Capture the cell that displays the provided text and extract its (x, y) central coordinate. 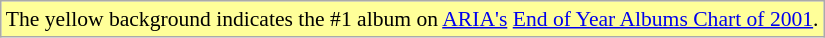
The yellow background indicates the #1 album on ARIA's End of Year Albums Chart of 2001. (412, 19)
